Determine the [X, Y] coordinate at the center of the cell enclosing the given text.  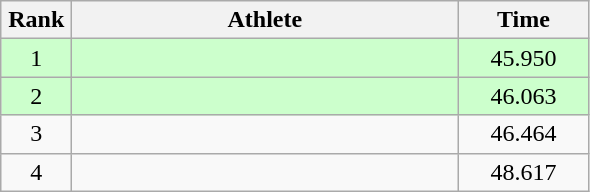
3 [36, 134]
Time [524, 20]
1 [36, 58]
45.950 [524, 58]
46.464 [524, 134]
46.063 [524, 96]
48.617 [524, 172]
2 [36, 96]
Athlete [265, 20]
Rank [36, 20]
4 [36, 172]
